Identify which cell holds the provided text, then report its [X, Y] central coordinate. 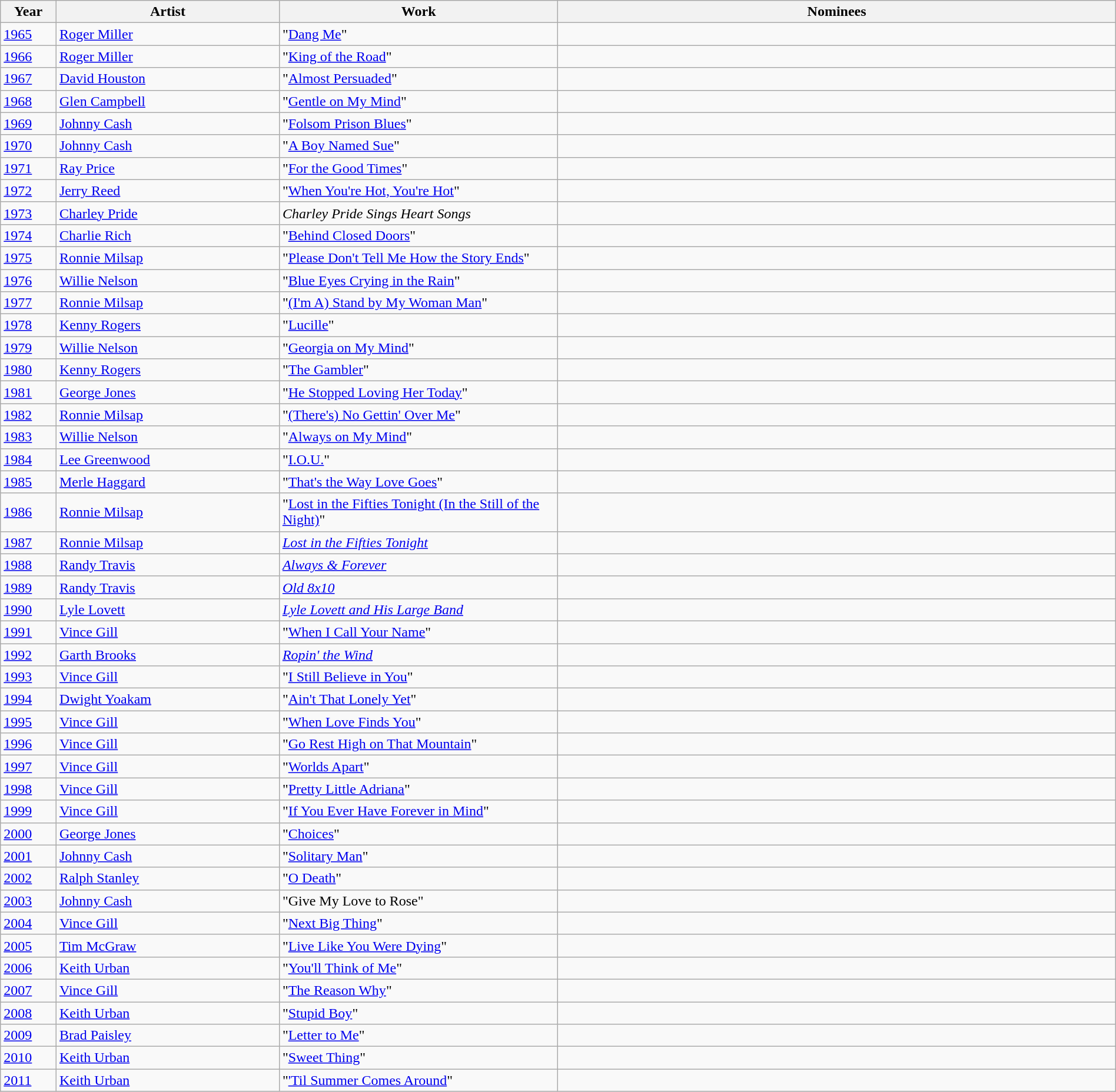
Tim McGraw [167, 945]
2003 [28, 901]
2001 [28, 856]
Lost in the Fifties Tonight [418, 542]
Merle Haggard [167, 482]
1987 [28, 542]
"Live Like You Were Dying" [418, 945]
"When Love Finds You" [418, 722]
"O Death" [418, 878]
1986 [28, 512]
Lyle Lovett and His Large Band [418, 610]
1969 [28, 124]
2008 [28, 1013]
1992 [28, 655]
"Lucille" [418, 325]
1968 [28, 101]
2009 [28, 1036]
"When You're Hot, You're Hot" [418, 191]
Ray Price [167, 168]
2004 [28, 923]
Charlie Rich [167, 235]
1966 [28, 56]
Garth Brooks [167, 655]
Nominees [837, 12]
1997 [28, 767]
1984 [28, 460]
"He Stopped Loving Her Today" [418, 392]
"Solitary Man" [418, 856]
"Next Big Thing" [418, 923]
"Pretty Little Adriana" [418, 789]
1974 [28, 235]
1971 [28, 168]
1996 [28, 744]
"If You Ever Have Forever in Mind" [418, 811]
Ralph Stanley [167, 878]
Glen Campbell [167, 101]
"That's the Way Love Goes" [418, 482]
"King of the Road" [418, 56]
1965 [28, 34]
1988 [28, 565]
2007 [28, 990]
2011 [28, 1080]
"Dang Me" [418, 34]
Old 8x10 [418, 587]
"Folsom Prison Blues" [418, 124]
"Almost Persuaded" [418, 79]
1973 [28, 213]
"Gentle on My Mind" [418, 101]
2002 [28, 878]
"The Reason Why" [418, 990]
"Please Don't Tell Me How the Story Ends" [418, 258]
"Sweet Thing" [418, 1058]
"The Gambler" [418, 370]
Jerry Reed [167, 191]
1985 [28, 482]
"Go Rest High on That Mountain" [418, 744]
"Always on My Mind" [418, 437]
"I.O.U." [418, 460]
"For the Good Times" [418, 168]
"(There's) No Gettin' Over Me" [418, 415]
1998 [28, 789]
Year [28, 12]
1994 [28, 700]
"Choices" [418, 834]
Dwight Yoakam [167, 700]
1983 [28, 437]
"Worlds Apart" [418, 767]
1982 [28, 415]
"Letter to Me" [418, 1036]
2000 [28, 834]
"Georgia on My Mind" [418, 348]
1975 [28, 258]
"Lost in the Fifties Tonight (In the Still of the Night)" [418, 512]
1979 [28, 348]
"I Still Believe in You" [418, 677]
"When I Call Your Name" [418, 632]
1970 [28, 146]
Lee Greenwood [167, 460]
"Stupid Boy" [418, 1013]
Lyle Lovett [167, 610]
2006 [28, 968]
1967 [28, 79]
"Blue Eyes Crying in the Rain" [418, 281]
"A Boy Named Sue" [418, 146]
1972 [28, 191]
1995 [28, 722]
Always & Forever [418, 565]
"Behind Closed Doors" [418, 235]
1999 [28, 811]
Ropin' the Wind [418, 655]
Brad Paisley [167, 1036]
1978 [28, 325]
Charley Pride Sings Heart Songs [418, 213]
Artist [167, 12]
1989 [28, 587]
Work [418, 12]
"'Til Summer Comes Around" [418, 1080]
"You'll Think of Me" [418, 968]
2005 [28, 945]
"Ain't That Lonely Yet" [418, 700]
David Houston [167, 79]
1976 [28, 281]
1981 [28, 392]
1977 [28, 303]
Charley Pride [167, 213]
1993 [28, 677]
1990 [28, 610]
1991 [28, 632]
"Give My Love to Rose" [418, 901]
"(I'm A) Stand by My Woman Man" [418, 303]
2010 [28, 1058]
1980 [28, 370]
